For the text-containing cell, return its midpoint in [X, Y] coordinate format. 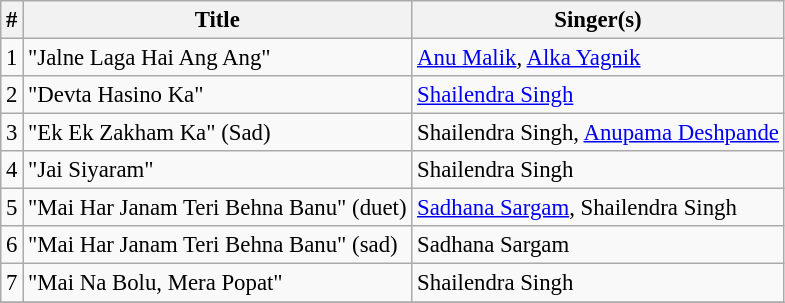
2 [12, 95]
6 [12, 245]
3 [12, 133]
"Mai Har Janam Teri Behna Banu" (duet) [218, 208]
"Jai Siyaram" [218, 170]
Title [218, 20]
"Mai Har Janam Teri Behna Banu" (sad) [218, 245]
# [12, 20]
7 [12, 283]
"Ek Ek Zakham Ka" (Sad) [218, 133]
1 [12, 58]
5 [12, 208]
Singer(s) [598, 20]
"Mai Na Bolu, Mera Popat" [218, 283]
"Devta Hasino Ka" [218, 95]
Anu Malik, Alka Yagnik [598, 58]
"Jalne Laga Hai Ang Ang" [218, 58]
Shailendra Singh, Anupama Deshpande [598, 133]
Sadhana Sargam [598, 245]
4 [12, 170]
Sadhana Sargam, Shailendra Singh [598, 208]
